Capture the cell that displays the provided text and extract its [X, Y] central coordinate. 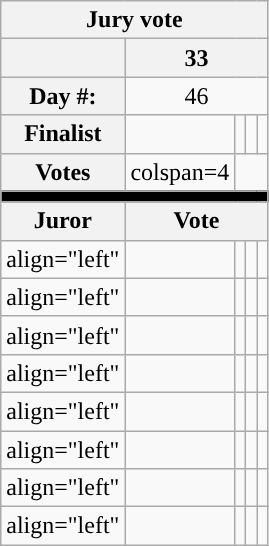
Finalist [63, 134]
Juror [63, 221]
Vote [196, 221]
Jury vote [134, 20]
colspan=4 [180, 172]
Votes [63, 172]
33 [196, 58]
Day #: [63, 96]
46 [196, 96]
